Identify which cell holds the provided text, then report its (x, y) central coordinate. 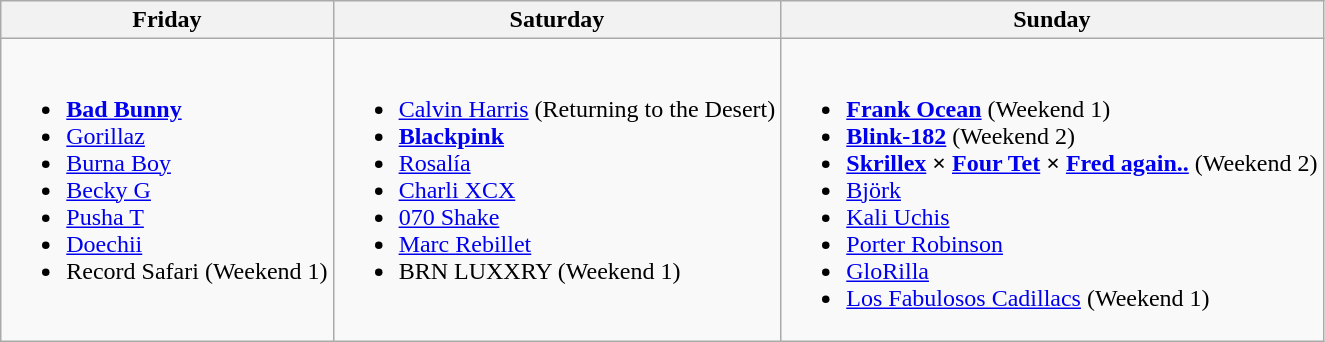
Friday (167, 20)
Saturday (557, 20)
Bad BunnyGorillazBurna BoyBecky GPusha TDoechiiRecord Safari (Weekend 1) (167, 190)
Sunday (1052, 20)
Calvin Harris (Returning to the Desert)BlackpinkRosalíaCharli XCX070 ShakeMarc RebilletBRN LUXXRY (Weekend 1) (557, 190)
